Determine the [x, y] coordinate at the center of the cell enclosing the given text.  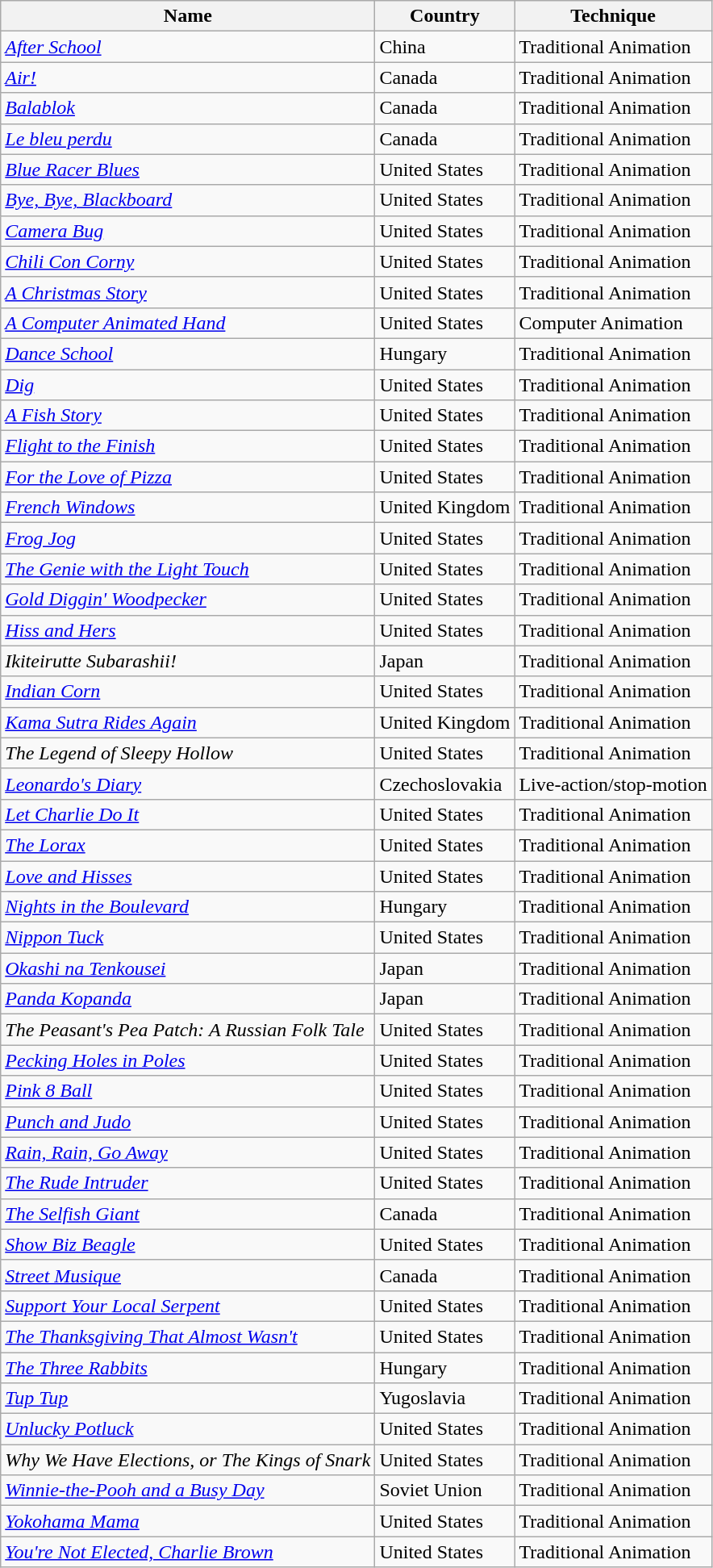
Yugoslavia [445, 1399]
Nippon Tuck [188, 938]
Rain, Rain, Go Away [188, 1152]
Hiss and Hers [188, 630]
Nights in the Boulevard [188, 907]
Ikiteirutte Subarashii! [188, 661]
The Lorax [188, 845]
Frog Jog [188, 538]
The Peasant's Pea Patch: A Russian Folk Tale [188, 1030]
Soviet Union [445, 1491]
After School [188, 47]
The Thanksgiving That Almost Wasn't [188, 1336]
Camera Bug [188, 231]
The Three Rabbits [188, 1368]
Panda Kopanda [188, 999]
Country [445, 16]
Blue Racer Blues [188, 169]
Winnie-the-Pooh and a Busy Day [188, 1491]
Leonardo's Diary [188, 784]
Let Charlie Do It [188, 814]
Why We Have Elections, or The Kings of Snark [188, 1460]
Name [188, 16]
Dig [188, 385]
Technique [613, 16]
Pecking Holes in Poles [188, 1060]
The Rude Intruder [188, 1183]
Kama Sutra Rides Again [188, 722]
Yokohama Mama [188, 1521]
Love and Hisses [188, 876]
Street Musique [188, 1275]
The Genie with the Light Touch [188, 569]
Show Biz Beagle [188, 1244]
You're Not Elected, Charlie Brown [188, 1552]
Air! [188, 77]
Gold Diggin' Woodpecker [188, 600]
Balablok [188, 108]
Le bleu perdu [188, 139]
Okashi na Tenkousei [188, 968]
Flight to the Finish [188, 446]
Pink 8 Ball [188, 1091]
Indian Corn [188, 692]
Chili Con Corny [188, 261]
A Christmas Story [188, 292]
A Fish Story [188, 416]
French Windows [188, 508]
Computer Animation [613, 323]
For the Love of Pizza [188, 477]
A Computer Animated Hand [188, 323]
Dance School [188, 353]
China [445, 47]
Tup Tup [188, 1399]
The Selfish Giant [188, 1214]
Bye, Bye, Blackboard [188, 200]
Unlucky Potluck [188, 1429]
Live-action/stop-motion [613, 784]
Support Your Local Serpent [188, 1306]
Czechoslovakia [445, 784]
Punch and Judo [188, 1122]
The Legend of Sleepy Hollow [188, 753]
